Output the [X, Y] coordinate of the center of the cell containing the given text.  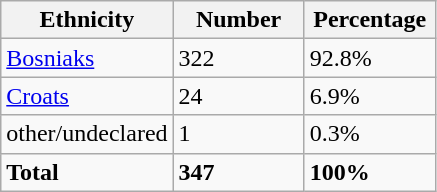
322 [238, 58]
0.3% [370, 134]
Number [238, 20]
92.8% [370, 58]
1 [238, 134]
6.9% [370, 96]
347 [238, 172]
Percentage [370, 20]
24 [238, 96]
Bosniaks [87, 58]
Croats [87, 96]
other/undeclared [87, 134]
Ethnicity [87, 20]
Total [87, 172]
100% [370, 172]
